For the text-containing cell, return its midpoint in [x, y] coordinate format. 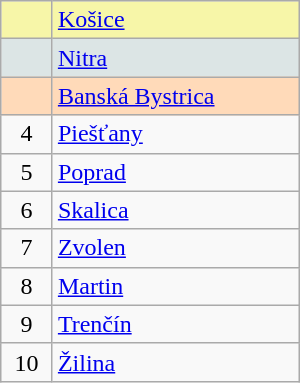
Piešťany [176, 134]
5 [27, 172]
Skalica [176, 210]
6 [27, 210]
Trenčín [176, 324]
4 [27, 134]
8 [27, 286]
Nitra [176, 58]
Žilina [176, 362]
9 [27, 324]
Martin [176, 286]
Košice [176, 20]
Poprad [176, 172]
Zvolen [176, 248]
10 [27, 362]
Banská Bystrica [176, 96]
7 [27, 248]
